Pinpoint the cell where the given text exists, returning its (X, Y) midpoint coordinate. 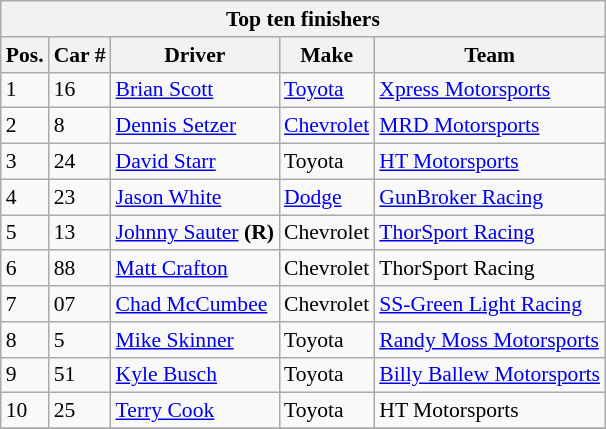
Kyle Busch (195, 375)
23 (80, 197)
Terry Cook (195, 411)
SS-Green Light Racing (490, 304)
4 (25, 197)
2 (25, 126)
88 (80, 269)
Chad McCumbee (195, 304)
David Starr (195, 162)
1 (25, 90)
25 (80, 411)
13 (80, 233)
GunBroker Racing (490, 197)
Car # (80, 55)
10 (25, 411)
Dodge (326, 197)
Team (490, 55)
24 (80, 162)
Brian Scott (195, 90)
MRD Motorsports (490, 126)
Billy Ballew Motorsports (490, 375)
Johnny Sauter (R) (195, 233)
Make (326, 55)
51 (80, 375)
Randy Moss Motorsports (490, 340)
Top ten finishers (303, 19)
07 (80, 304)
16 (80, 90)
Xpress Motorsports (490, 90)
Pos. (25, 55)
Driver (195, 55)
6 (25, 269)
Jason White (195, 197)
Dennis Setzer (195, 126)
9 (25, 375)
Mike Skinner (195, 340)
7 (25, 304)
3 (25, 162)
Matt Crafton (195, 269)
